Search for the cell housing the specified text and yield its (X, Y) center coordinate. 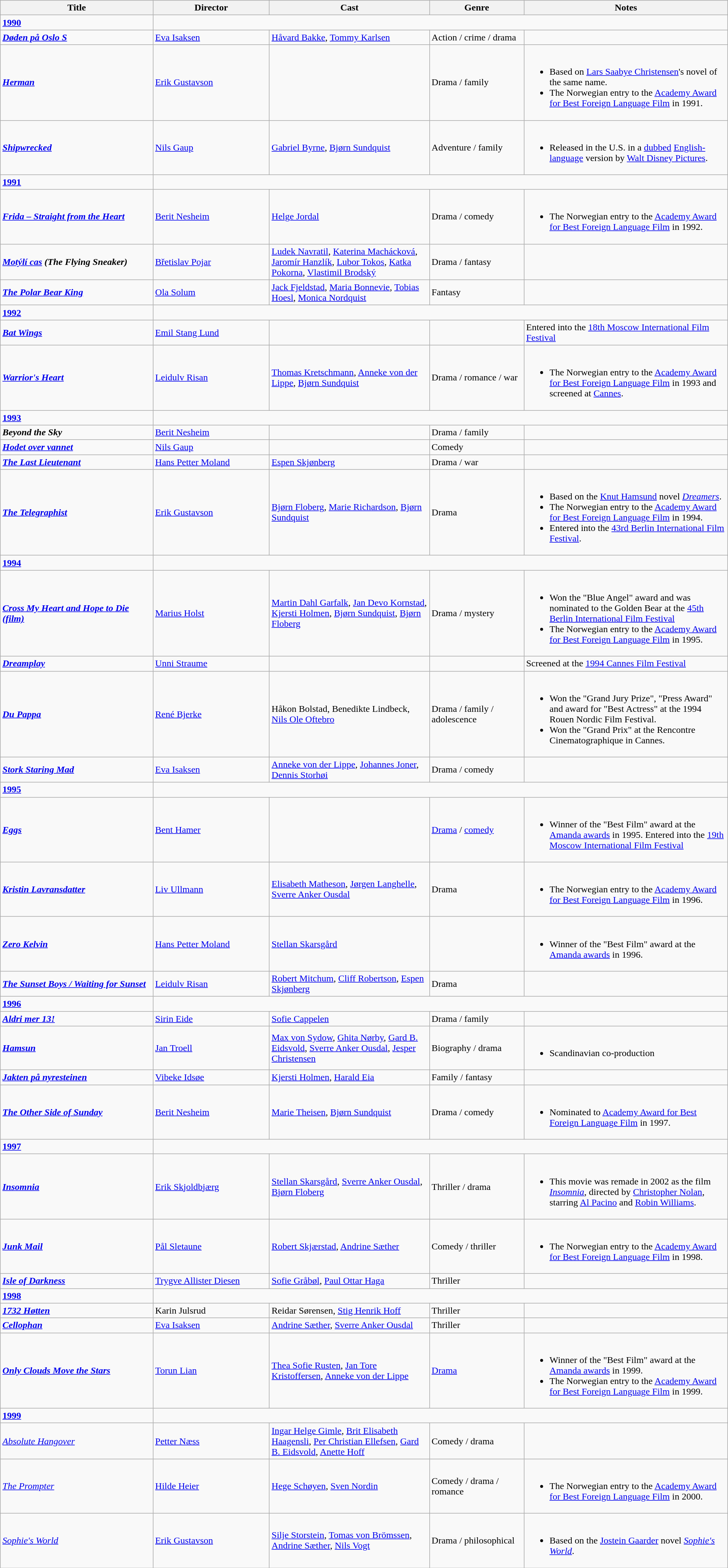
Anneke von der Lippe, Johannes Joner, Dennis Storhøi (349, 769)
Comedy / drama (477, 1441)
Marius Holst (212, 613)
Ola Solum (212, 293)
Sofie Gråbøl, Paul Ottar Haga (349, 1281)
Stork Staring Mad (77, 769)
Martin Dahl Garfalk, Jan Devo Kornstad, Kjersti Holmen, Bjørn Sundquist, Bjørn Floberg (349, 613)
Jack Fjeldstad, Maria Bonnevie, Tobias Hoesl, Monica Nordquist (349, 293)
The Prompter (77, 1486)
Helge Jordal (349, 217)
Erik Skjoldbjærg (212, 1186)
Winner of the "Best Film" award at the Amanda awards in 1999.The Norwegian entry to the Academy Award for Best Foreign Language Film in 1999. (626, 1370)
Herman (77, 82)
Winner of the "Best Film" award at the Amanda awards in 1995. Entered into the 19th Moscow International Film Festival (626, 829)
Andrine Sæther, Sverre Anker Ousdal (349, 1325)
Døden på Oslo S (77, 37)
1999 (77, 1416)
Bat Wings (77, 332)
Warrior's Heart (77, 377)
1992 (77, 312)
Marie Theisen, Bjørn Sundquist (349, 1112)
The Telegraphist (77, 513)
Kristin Lavransdatter (77, 889)
Absolute Hangover (77, 1441)
Drama / fantasy (477, 262)
Comedy (477, 447)
Håvard Bakke, Tommy Karlsen (349, 37)
Max von Sydow, Ghita Nørby, Gard B. Eidsvold, Sverre Anker Ousdal, Jesper Christensen (349, 1048)
Petter Næss (212, 1441)
Sofie Cappelen (349, 1019)
The Norwegian entry to the Academy Award for Best Foreign Language Film in 1998. (626, 1246)
Thriller / drama (477, 1186)
Silje Storstein, Tomas von Brömssen, Andrine Sæther, Nils Vogt (349, 1540)
Based on the Jostein Gaarder novel Sophie's World. (626, 1540)
The Norwegian entry to the Academy Award for Best Foreign Language Film in 1993 and screened at Cannes. (626, 377)
Winner of the "Best Film" award at the Amanda awards in 1996. (626, 944)
Comedy / thriller (477, 1246)
Cast (349, 8)
Gabriel Byrne, Bjørn Sundquist (349, 147)
Biography / drama (477, 1048)
Insomnia (77, 1186)
Bjørn Floberg, Marie Richardson, Bjørn Sundquist (349, 513)
The Norwegian entry to the Academy Award for Best Foreign Language Film in 1996. (626, 889)
Sirin Eide (212, 1019)
Based on Lars Saabye Christensen's novel of the same name.The Norwegian entry to the Academy Award for Best Foreign Language Film in 1991. (626, 82)
1996 (77, 1004)
Liv Ullmann (212, 889)
Břetislav Pojar (212, 262)
Sophie's World (77, 1540)
Robert Mitchum, Cliff Robertson, Espen Skjønberg (349, 983)
Hamsun (77, 1048)
Drama / family / adolescence (477, 714)
Torun Lian (212, 1370)
Ingar Helge Gimle, Brit Elisabeth Haagensli, Per Christian Ellefsen, Gard B. Eidsvold, Anette Hoff (349, 1441)
Comedy / drama / romance (477, 1486)
Du Pappa (77, 714)
Drama / mystery (477, 613)
1998 (77, 1296)
Stellan Skarsgård (349, 944)
1994 (77, 563)
This movie was remade in 2002 as the film Insomnia, directed by Christopher Nolan, starring Al Pacino and Robin Williams. (626, 1186)
Title (77, 8)
Motýlí cas (The Flying Sneaker) (77, 262)
Cross My Heart and Hope to Die (film) (77, 613)
1993 (77, 417)
The Last Lieutenant (77, 462)
Karin Julsrud (212, 1310)
Notes (626, 8)
Zero Kelvin (77, 944)
Only Clouds Move the Stars (77, 1370)
Espen Skjønberg (349, 462)
Pål Sletaune (212, 1246)
Håkon Bolstad, Benedikte Lindbeck, Nils Ole Oftebro (349, 714)
Genre (477, 8)
The Norwegian entry to the Academy Award for Best Foreign Language Film in 2000. (626, 1486)
Beyond the Sky (77, 433)
Trygve Allister Diesen (212, 1281)
Aldri mer 13! (77, 1019)
Released in the U.S. in a dubbed English-language version by Walt Disney Pictures. (626, 147)
The Other Side of Sunday (77, 1112)
Eggs (77, 829)
Thea Sofie Rusten, Jan Tore Kristoffersen, Anneke von der Lippe (349, 1370)
Adventure / family (477, 147)
Ludek Navratil, Katerina Machácková, Jaromír Hanzlík, Lubor Tokos, Katka Pokorna, Vlastimil Brodský (349, 262)
The Norwegian entry to the Academy Award for Best Foreign Language Film in 1992. (626, 217)
Cellophan (77, 1325)
1991 (77, 182)
Frida – Straight from the Heart (77, 217)
Hilde Heier (212, 1486)
Stellan Skarsgård, Sverre Anker Ousdal, Bjørn Floberg (349, 1186)
Fantasy (477, 293)
Isle of Darkness (77, 1281)
Robert Skjærstad, Andrine Sæther (349, 1246)
Kjersti Holmen, Harald Eia (349, 1077)
Entered into the 18th Moscow International Film Festival (626, 332)
Junk Mail (77, 1246)
Drama / philosophical (477, 1540)
1997 (77, 1147)
Hege Schøyen, Sven Nordin (349, 1486)
Action / crime / drama (477, 37)
Jan Troell (212, 1048)
Shipwrecked (77, 147)
Thomas Kretschmann, Anneke von der Lippe, Bjørn Sundquist (349, 377)
Drama / romance / war (477, 377)
Drama / war (477, 462)
Elisabeth Matheson, Jørgen Langhelle, Sverre Anker Ousdal (349, 889)
Jakten på nyresteinen (77, 1077)
Bent Hamer (212, 829)
Vibeke Idsøe (212, 1077)
Family / fantasy (477, 1077)
1990 (77, 23)
Scandinavian co-production (626, 1048)
René Bjerke (212, 714)
The Sunset Boys / Waiting for Sunset (77, 983)
1995 (77, 790)
Emil Stang Lund (212, 332)
1732 Høtten (77, 1310)
Unni Straume (212, 664)
Nominated to Academy Award for Best Foreign Language Film in 1997. (626, 1112)
Reidar Sørensen, Stig Henrik Hoff (349, 1310)
Hodet over vannet (77, 447)
Screened at the 1994 Cannes Film Festival (626, 664)
The Polar Bear King (77, 293)
Dreamplay (77, 664)
Director (212, 8)
